Pinpoint the cell where the given text exists, returning its [x, y] midpoint coordinate. 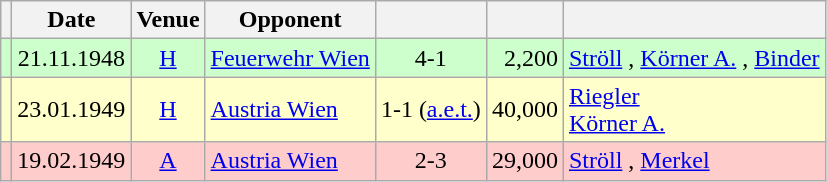
19.02.1949 [72, 161]
Ströll , Merkel [694, 161]
1-1 (a.e.t.) [430, 110]
Opponent [290, 20]
Venue [168, 20]
Ströll , Körner A. , Binder [694, 58]
2,200 [524, 58]
23.01.1949 [72, 110]
21.11.1948 [72, 58]
Date [72, 20]
29,000 [524, 161]
Feuerwehr Wien [290, 58]
Riegler Körner A. [694, 110]
40,000 [524, 110]
4-1 [430, 58]
2-3 [430, 161]
A [168, 161]
